Detect which cell encompasses the target text, then output its (x, y) center coordinate. 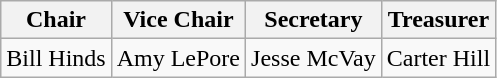
Chair (56, 20)
Bill Hinds (56, 58)
Jesse McVay (314, 58)
Carter Hill (438, 58)
Secretary (314, 20)
Vice Chair (178, 20)
Amy LePore (178, 58)
Treasurer (438, 20)
